Capture the cell that displays the provided text and extract its [X, Y] central coordinate. 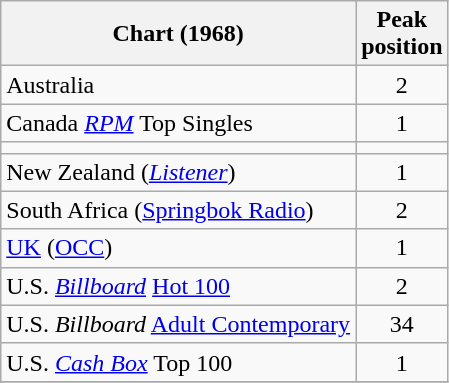
New Zealand (Listener) [178, 172]
Australia [178, 85]
U.S. Cash Box Top 100 [178, 362]
Canada RPM Top Singles [178, 123]
Chart (1968) [178, 34]
U.S. Billboard Adult Contemporary [178, 324]
U.S. Billboard Hot 100 [178, 286]
South Africa (Springbok Radio) [178, 210]
UK (OCC) [178, 248]
Peakposition [402, 34]
34 [402, 324]
